Locate the cell with the specified text and output its (x, y) center coordinate. 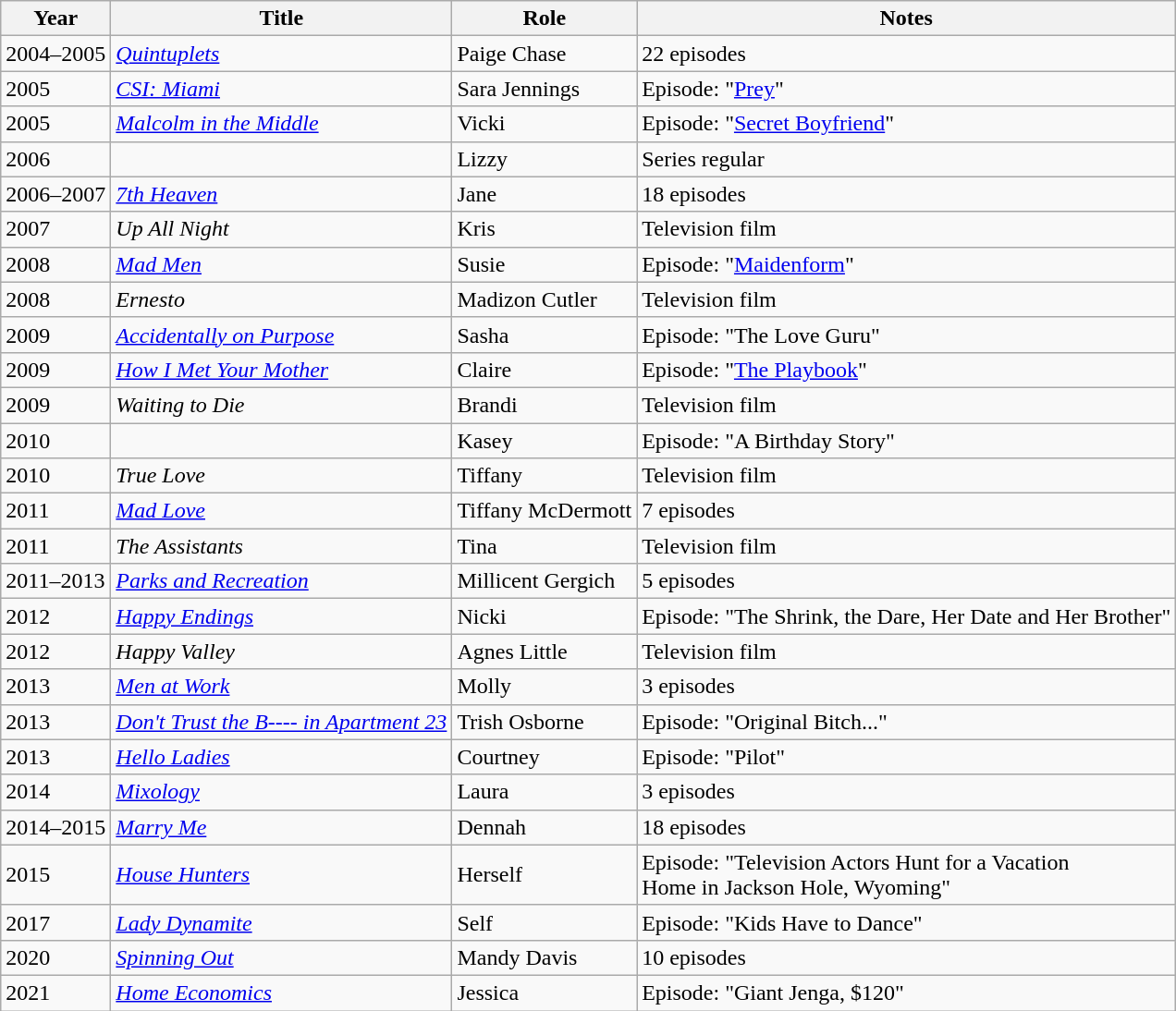
CSI: Miami (281, 89)
2021 (55, 993)
Malcolm in the Middle (281, 124)
Kris (545, 229)
Mad Love (281, 511)
Sasha (545, 335)
Role (545, 18)
Episode: "Television Actors Hunt for a VacationHome in Jackson Hole, Wyoming" (906, 874)
Courtney (545, 757)
Brandi (545, 405)
Parks and Recreation (281, 581)
Episode: "Original Bitch..." (906, 722)
Jane (545, 194)
Ernesto (281, 299)
2020 (55, 957)
2014 (55, 792)
Kasey (545, 441)
Happy Endings (281, 616)
The Assistants (281, 546)
Jessica (545, 993)
Dennah (545, 827)
True Love (281, 476)
2004–2005 (55, 54)
Episode: "The Love Guru" (906, 335)
Episode: "Prey" (906, 89)
Agnes Little (545, 652)
How I Met Your Mother (281, 370)
Accidentally on Purpose (281, 335)
Marry Me (281, 827)
Vicki (545, 124)
Mad Men (281, 264)
Episode: "Giant Jenga, $120" (906, 993)
Susie (545, 264)
7th Heaven (281, 194)
2007 (55, 229)
Title (281, 18)
Happy Valley (281, 652)
Episode: "Secret Boyfriend" (906, 124)
Sara Jennings (545, 89)
Notes (906, 18)
2011–2013 (55, 581)
Claire (545, 370)
Self (545, 922)
10 episodes (906, 957)
Spinning Out (281, 957)
7 episodes (906, 511)
Tina (545, 546)
Episode: "The Shrink, the Dare, Her Date and Her Brother" (906, 616)
Mandy Davis (545, 957)
2014–2015 (55, 827)
Madizon Cutler (545, 299)
Molly (545, 687)
Episode: "Maidenform" (906, 264)
Episode: "Pilot" (906, 757)
Home Economics (281, 993)
22 episodes (906, 54)
Series regular (906, 159)
Paige Chase (545, 54)
5 episodes (906, 581)
Episode: "A Birthday Story" (906, 441)
Herself (545, 874)
Waiting to Die (281, 405)
Lady Dynamite (281, 922)
Up All Night (281, 229)
Trish Osborne (545, 722)
2015 (55, 874)
Men at Work (281, 687)
2017 (55, 922)
2006 (55, 159)
Mixology (281, 792)
2006–2007 (55, 194)
Don't Trust the B---- in Apartment 23 (281, 722)
Lizzy (545, 159)
Episode: "The Playbook" (906, 370)
Episode: "Kids Have to Dance" (906, 922)
Millicent Gergich (545, 581)
Tiffany (545, 476)
Quintuplets (281, 54)
Hello Ladies (281, 757)
Nicki (545, 616)
Laura (545, 792)
Year (55, 18)
Tiffany McDermott (545, 511)
House Hunters (281, 874)
